Capture the cell that displays the provided text and extract its [x, y] central coordinate. 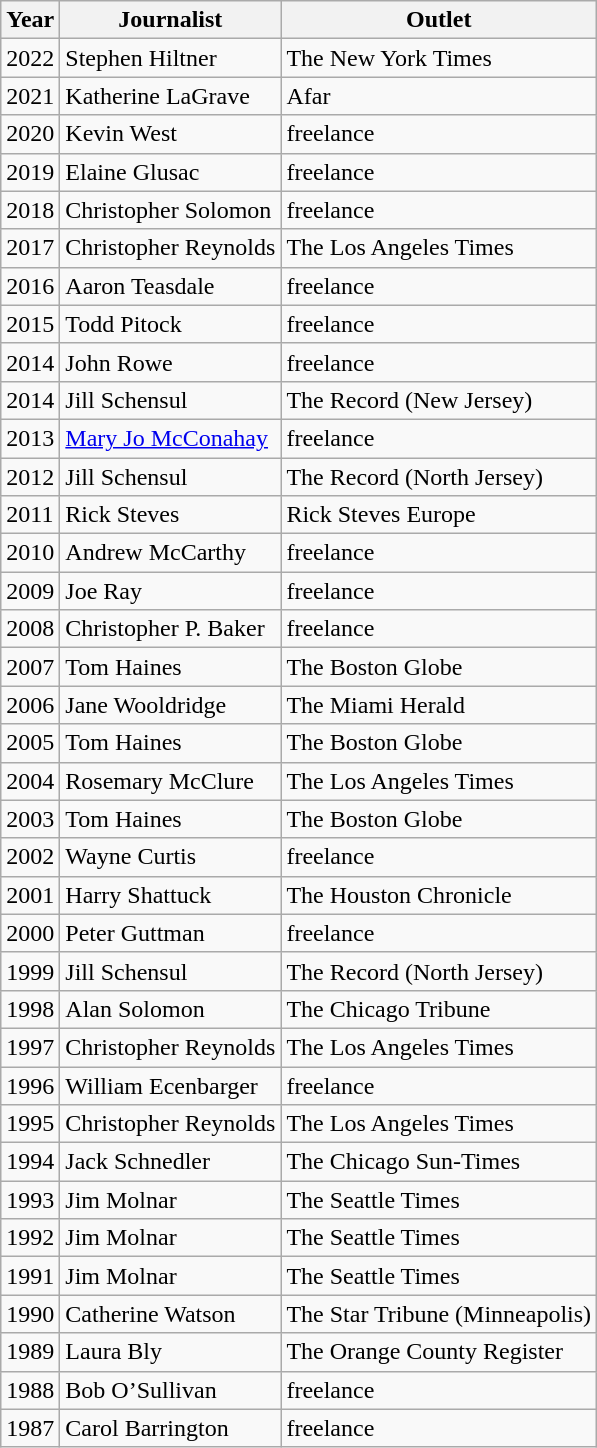
Peter Guttman [170, 933]
William Ecenbarger [170, 1085]
2005 [30, 743]
Mary Jo McConahay [170, 438]
The Orange County Register [439, 1352]
2016 [30, 286]
1994 [30, 1162]
Rick Steves [170, 515]
Katherine LaGrave [170, 96]
1992 [30, 1238]
The Chicago Tribune [439, 1009]
2012 [30, 477]
2002 [30, 857]
Rick Steves Europe [439, 515]
Elaine Glusac [170, 172]
Laura Bly [170, 1352]
Todd Pitock [170, 324]
1997 [30, 1047]
2021 [30, 96]
Outlet [439, 20]
The Star Tribune (Minneapolis) [439, 1314]
Andrew McCarthy [170, 553]
1998 [30, 1009]
2019 [30, 172]
Catherine Watson [170, 1314]
The Record (New Jersey) [439, 400]
1993 [30, 1200]
The Chicago Sun-Times [439, 1162]
2004 [30, 781]
Joe Ray [170, 591]
2018 [30, 210]
Afar [439, 96]
1991 [30, 1276]
Alan Solomon [170, 1009]
2017 [30, 248]
2020 [30, 134]
The New York Times [439, 58]
2013 [30, 438]
2011 [30, 515]
John Rowe [170, 362]
Christopher P. Baker [170, 629]
Carol Barrington [170, 1428]
Jack Schnedler [170, 1162]
Kevin West [170, 134]
Wayne Curtis [170, 857]
Christopher Solomon [170, 210]
Jane Wooldridge [170, 705]
2006 [30, 705]
2007 [30, 667]
The Houston Chronicle [439, 895]
1996 [30, 1085]
2015 [30, 324]
Harry Shattuck [170, 895]
Year [30, 20]
1995 [30, 1124]
Bob O’Sullivan [170, 1390]
1988 [30, 1390]
Journalist [170, 20]
Rosemary McClure [170, 781]
Stephen Hiltner [170, 58]
1999 [30, 971]
2009 [30, 591]
2008 [30, 629]
1989 [30, 1352]
2010 [30, 553]
2003 [30, 819]
1987 [30, 1428]
Aaron Teasdale [170, 286]
2000 [30, 933]
2001 [30, 895]
The Miami Herald [439, 705]
2022 [30, 58]
1990 [30, 1314]
